From the cell containing the given text, extract its center point as (x, y) coordinate. 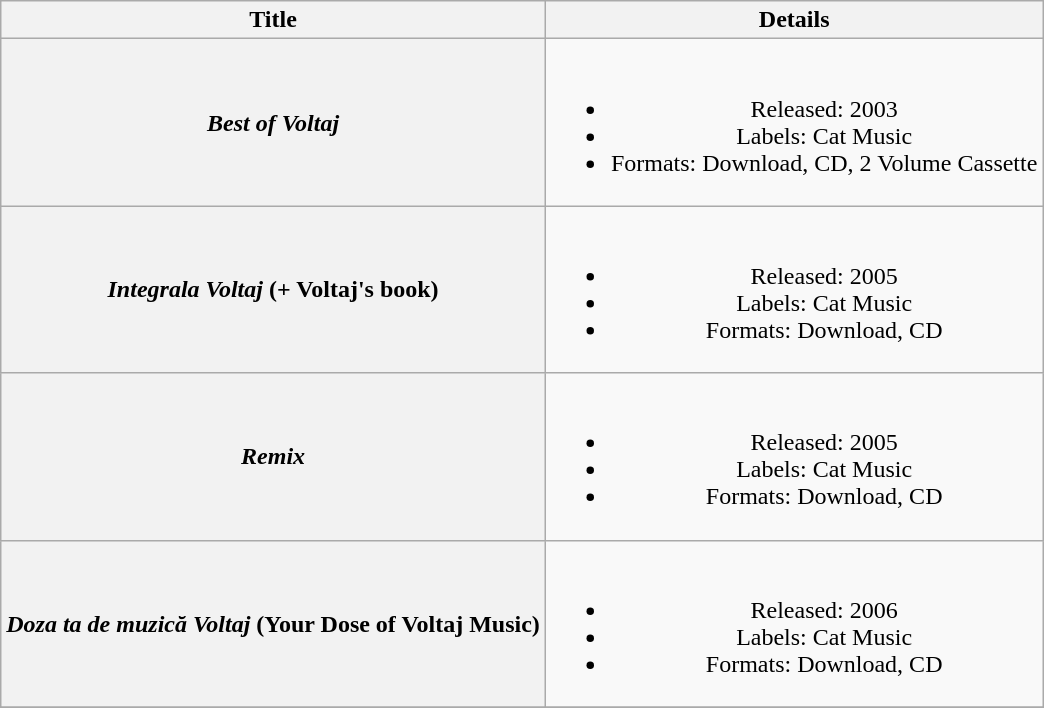
Details (794, 20)
Doza ta de muzică Voltaj (Your Dose of Voltaj Music) (274, 624)
Released: 2006Labels: Cat MusicFormats: Download, CD (794, 624)
Released: 2003Labels: Cat MusicFormats: Download, CD, 2 Volume Cassette (794, 122)
Best of Voltaj (274, 122)
Title (274, 20)
Integrala Voltaj (+ Voltaj's book) (274, 290)
Remix (274, 456)
